Return [x, y] of the center of cell containing provided text 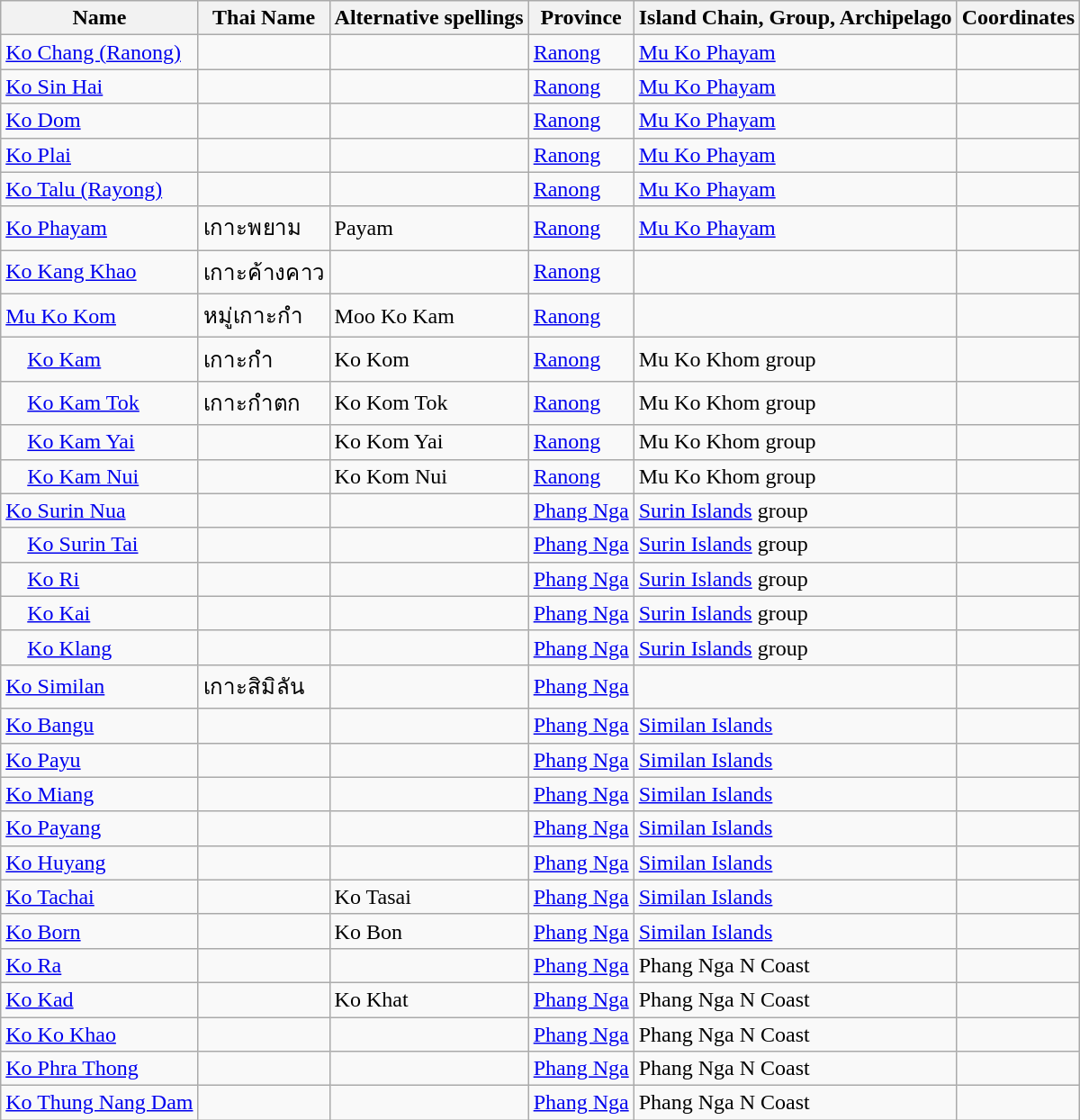
Ko Thung Nang Dam [99, 1103]
Ko Huyang [99, 863]
เกาะพยาม [264, 229]
Payam [428, 229]
Ko Payu [99, 760]
Island Chain, Group, Archipelago [796, 18]
หมู่เกาะกำ [264, 315]
Thai Name [264, 18]
Ko Kai [99, 613]
Ko Kam [99, 360]
Mu Ko Kom [99, 315]
Ko Khat [428, 999]
Ko Kom Yai [428, 442]
Ko Kam Yai [99, 442]
เกาะสิมิลัน [264, 686]
Ko Similan [99, 686]
Ko Miang [99, 794]
Ko Kom Nui [428, 476]
Ko Tachai [99, 897]
Ko Kom Tok [428, 403]
Ko Phra Thong [99, 1069]
Ko Bangu [99, 726]
Name [99, 18]
Ko Kom [428, 360]
Ko Klang [99, 647]
Ko Kad [99, 999]
Ko Kam Tok [99, 403]
Ko Phayam [99, 229]
Ko Surin Nua [99, 510]
Ko Surin Tai [99, 545]
Ko Bon [428, 931]
Ko Kang Khao [99, 272]
Ko Ri [99, 579]
Ko Ra [99, 965]
เกาะกำตก [264, 403]
Ko Dom [99, 121]
Ko Payang [99, 828]
Ko Talu (Rayong) [99, 189]
เกาะค้างคาว [264, 272]
Alternative spellings [428, 18]
เกาะกำ [264, 360]
Ko Ko Khao [99, 1034]
Ko Chang (Ranong) [99, 52]
Ko Tasai [428, 897]
Moo Ko Kam [428, 315]
Coordinates [1018, 18]
Province [581, 18]
Ko Plai [99, 155]
Ko Born [99, 931]
Ko Kam Nui [99, 476]
Ko Sin Hai [99, 86]
